Provide the (x, y) coordinate of the cell's center where the given text is located.  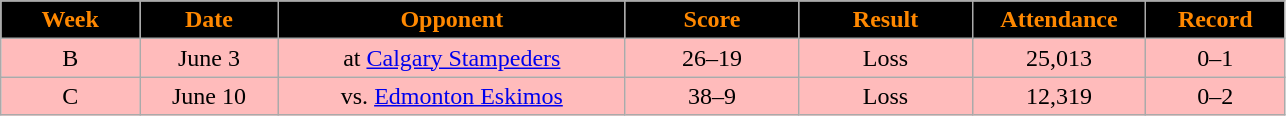
C (70, 96)
Result (886, 20)
vs. Edmonton Eskimos (452, 96)
25,013 (1058, 58)
0–2 (1216, 96)
26–19 (712, 58)
Attendance (1058, 20)
at Calgary Stampeders (452, 58)
B (70, 58)
12,319 (1058, 96)
Date (210, 20)
Opponent (452, 20)
Week (70, 20)
Record (1216, 20)
0–1 (1216, 58)
Score (712, 20)
June 3 (210, 58)
38–9 (712, 96)
June 10 (210, 96)
